Return the (x, y) coordinate for the center point of the cell that contains the specified text.  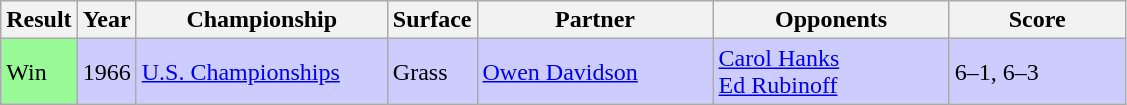
Grass (432, 72)
Owen Davidson (595, 72)
Result (39, 20)
Carol Hanks Ed Rubinoff (831, 72)
Win (39, 72)
U.S. Championships (262, 72)
Championship (262, 20)
Score (1037, 20)
6–1, 6–3 (1037, 72)
1966 (106, 72)
Year (106, 20)
Partner (595, 20)
Opponents (831, 20)
Surface (432, 20)
